From the cell containing the given text, extract its center point as (x, y) coordinate. 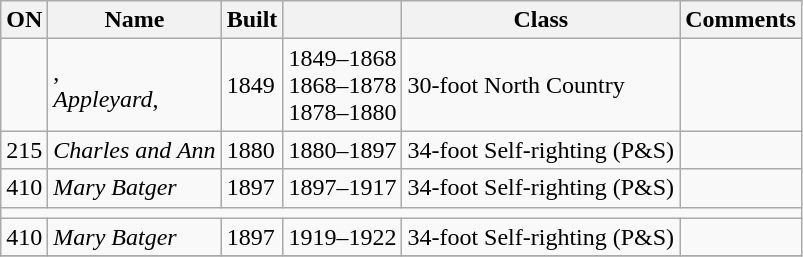
Name (134, 20)
,Appleyard, (134, 85)
1897–1917 (342, 188)
Charles and Ann (134, 150)
1880–1897 (342, 150)
1849 (252, 85)
1880 (252, 150)
ON (24, 20)
1849–18681868–18781878–1880 (342, 85)
215 (24, 150)
Built (252, 20)
30-foot North Country (541, 85)
1919–1922 (342, 237)
Comments (741, 20)
Class (541, 20)
